Search for the cell housing the specified text and yield its [X, Y] center coordinate. 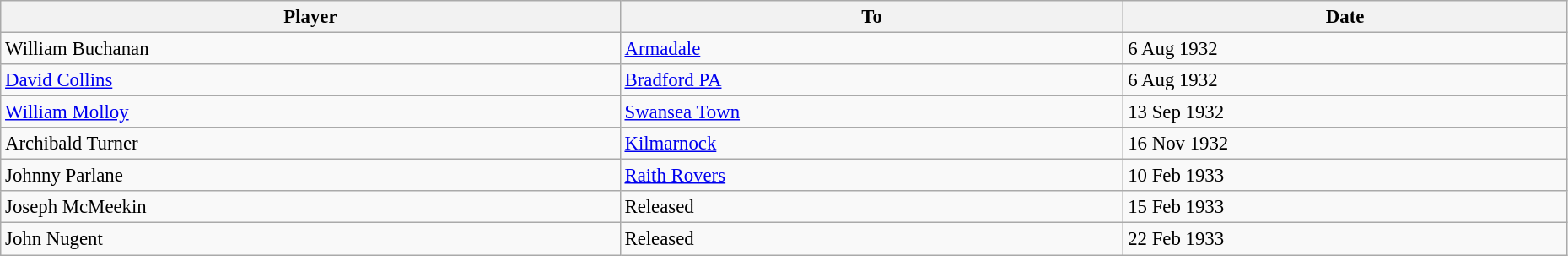
William Molloy [310, 112]
Date [1344, 17]
15 Feb 1933 [1344, 207]
Bradford PA [872, 80]
16 Nov 1932 [1344, 144]
David Collins [310, 80]
Joseph McMeekin [310, 207]
10 Feb 1933 [1344, 176]
Raith Rovers [872, 176]
13 Sep 1932 [1344, 112]
Johnny Parlane [310, 176]
To [872, 17]
John Nugent [310, 239]
Swansea Town [872, 112]
William Buchanan [310, 49]
22 Feb 1933 [1344, 239]
Kilmarnock [872, 144]
Armadale [872, 49]
Archibald Turner [310, 144]
Player [310, 17]
